Detect which cell encompasses the target text, then output its [x, y] center coordinate. 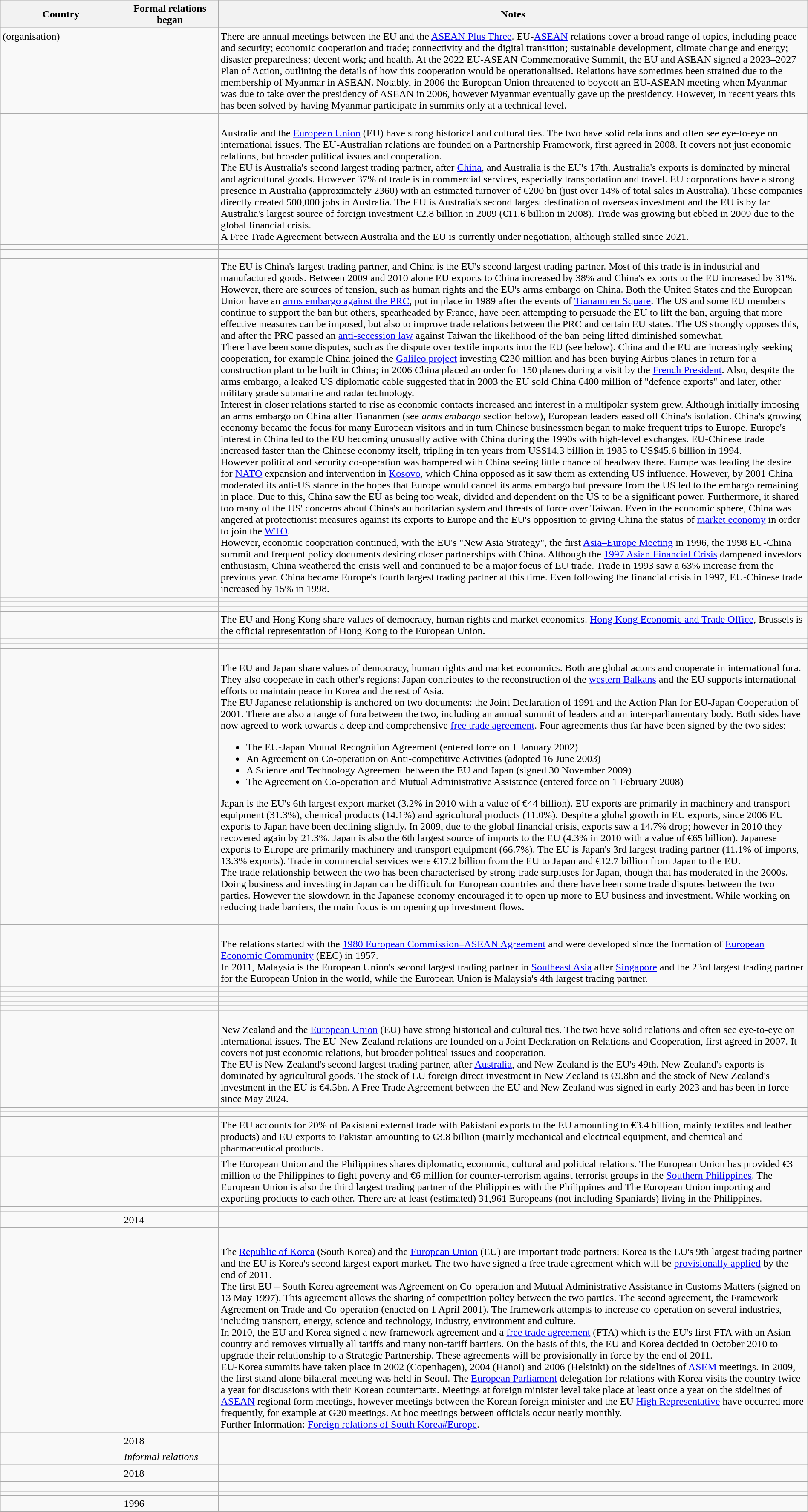
Notes [513, 14]
Country [61, 14]
2014 [170, 1219]
Informal relations [170, 1457]
1996 [170, 1503]
(organisation) [61, 71]
Formal relations began [170, 14]
